Provide the [x, y] coordinate of the cell's center where the given text is located.  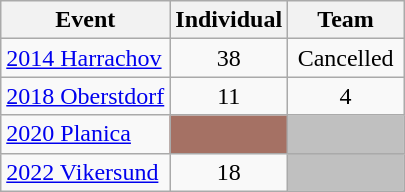
11 [229, 96]
Team [346, 20]
2018 Oberstdorf [86, 96]
18 [229, 172]
2020 Planica [86, 134]
2014 Harrachov [86, 58]
38 [229, 58]
2022 Vikersund [86, 172]
Event [86, 20]
4 [346, 96]
Individual [229, 20]
Cancelled [346, 58]
